Locate the cell with the specified text and output its [X, Y] center coordinate. 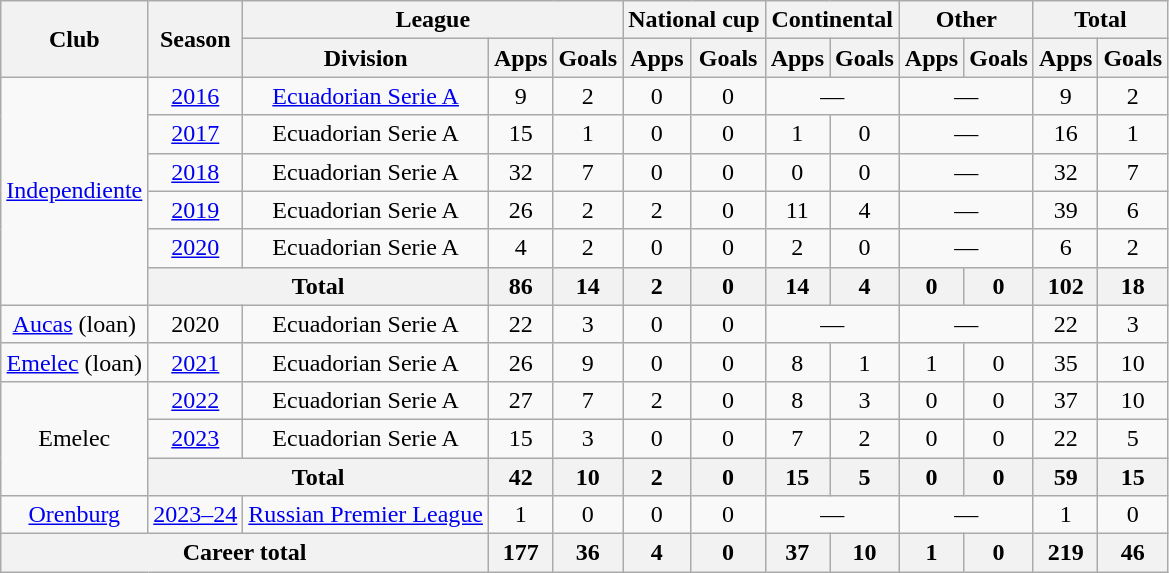
39 [1065, 210]
177 [520, 553]
2017 [196, 134]
2022 [196, 400]
Division [366, 58]
2021 [196, 362]
Emelec (loan) [74, 362]
35 [1065, 362]
16 [1065, 134]
59 [1065, 477]
Season [196, 39]
Independiente [74, 191]
National cup [694, 20]
86 [520, 286]
2018 [196, 172]
18 [1133, 286]
Club [74, 39]
Aucas (loan) [74, 324]
219 [1065, 553]
36 [588, 553]
Orenburg [74, 515]
2023 [196, 438]
Emelec [74, 438]
102 [1065, 286]
42 [520, 477]
Russian Premier League [366, 515]
2016 [196, 96]
League [433, 20]
46 [1133, 553]
11 [797, 210]
Continental [832, 20]
Other [966, 20]
2019 [196, 210]
2023–24 [196, 515]
27 [520, 400]
Career total [245, 553]
